Capture the cell that displays the provided text and extract its [X, Y] central coordinate. 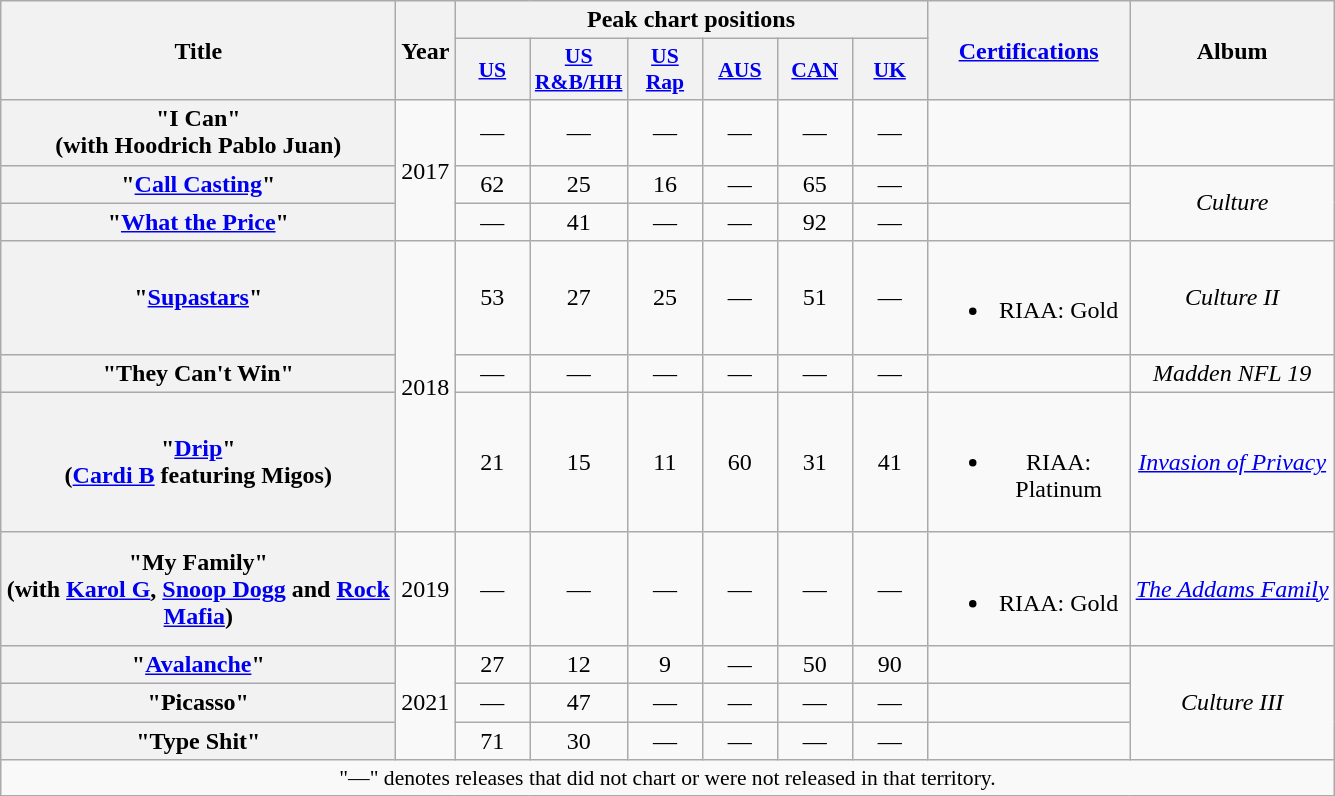
2021 [426, 702]
"My Family"(with Karol G, Snoop Dogg and Rock Mafia) [198, 588]
UK [890, 70]
65 [814, 184]
92 [814, 222]
90 [890, 664]
71 [492, 741]
AUS [740, 70]
"Call Casting" [198, 184]
47 [579, 702]
"Drip"(Cardi B featuring Migos) [198, 462]
30 [579, 741]
Culture III [1232, 702]
2019 [426, 588]
Album [1232, 50]
"Supastars" [198, 298]
"Type Shit" [198, 741]
2017 [426, 170]
"What the Price" [198, 222]
50 [814, 664]
"—" denotes releases that did not chart or were not released in that territory. [668, 778]
21 [492, 462]
9 [664, 664]
12 [579, 664]
31 [814, 462]
US [492, 70]
Madden NFL 19 [1232, 373]
16 [664, 184]
2018 [426, 386]
"Picasso" [198, 702]
RIAA: Platinum [1028, 462]
Certifications [1028, 50]
60 [740, 462]
"Avalanche" [198, 664]
62 [492, 184]
Invasion of Privacy [1232, 462]
Culture II [1232, 298]
The Addams Family [1232, 588]
USR&B/HH [579, 70]
"They Can't Win" [198, 373]
Year [426, 50]
51 [814, 298]
CAN [814, 70]
11 [664, 462]
USRap [664, 70]
15 [579, 462]
"I Can"(with Hoodrich Pablo Juan) [198, 132]
53 [492, 298]
Peak chart positions [691, 20]
Title [198, 50]
Culture [1232, 203]
